Detect which cell encompasses the target text, then output its (X, Y) center coordinate. 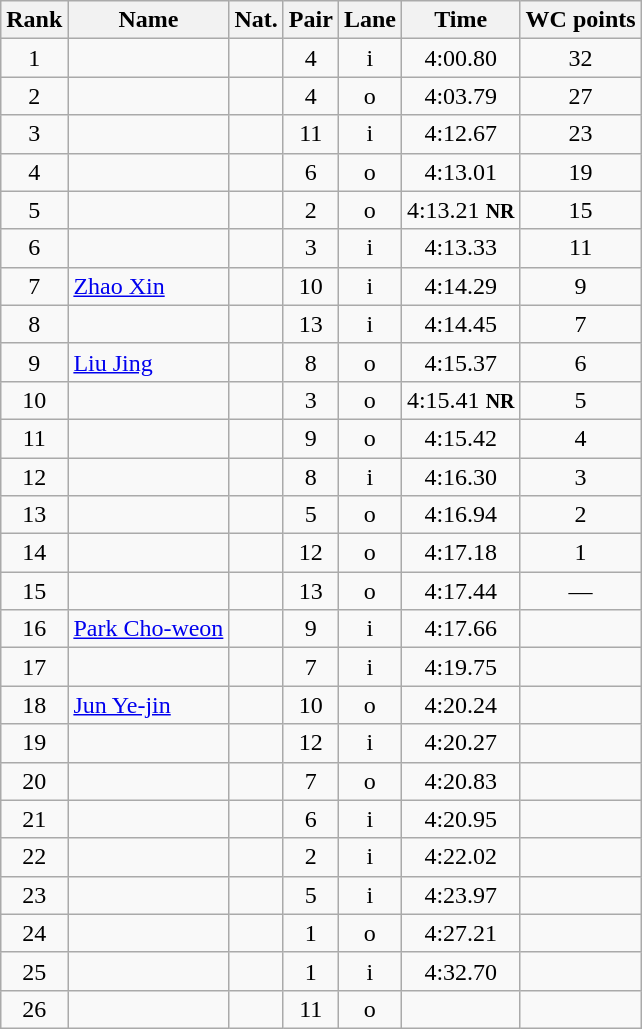
4:00.80 (460, 58)
4:16.30 (460, 477)
4:13.01 (460, 172)
4:20.83 (460, 781)
20 (34, 781)
14 (34, 553)
4:20.95 (460, 819)
Jun Ye-jin (148, 705)
4:15.37 (460, 362)
4:19.75 (460, 667)
Name (148, 20)
Pair (310, 20)
4:13.33 (460, 248)
4:14.29 (460, 286)
Zhao Xin (148, 286)
16 (34, 629)
— (580, 591)
Time (460, 20)
Park Cho-weon (148, 629)
4:13.21 NR (460, 210)
26 (34, 1009)
27 (580, 96)
4:17.18 (460, 553)
4:22.02 (460, 857)
4:14.45 (460, 324)
17 (34, 667)
4:12.67 (460, 134)
18 (34, 705)
WC points (580, 20)
32 (580, 58)
4:15.41 NR (460, 400)
4:03.79 (460, 96)
4:17.66 (460, 629)
21 (34, 819)
24 (34, 933)
22 (34, 857)
4:32.70 (460, 971)
4:20.24 (460, 705)
4:23.97 (460, 895)
Lane (370, 20)
4:27.21 (460, 933)
4:16.94 (460, 515)
4:17.44 (460, 591)
Liu Jing (148, 362)
Rank (34, 20)
4:20.27 (460, 743)
4:15.42 (460, 438)
25 (34, 971)
Nat. (256, 20)
